Find where the given text appears and provide that cell's center as (x, y) coordinate. 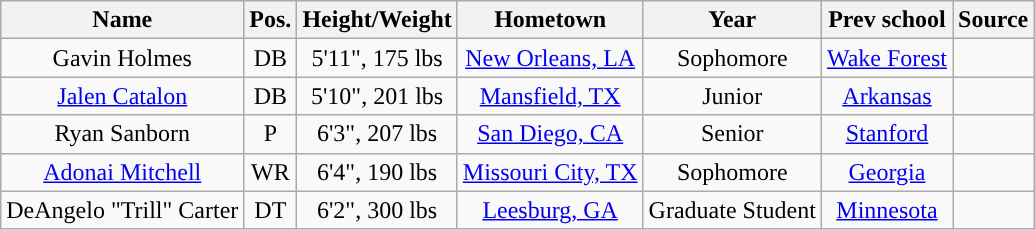
Hometown (550, 20)
Prev school (886, 20)
Jalen Catalon (122, 96)
Mansfield, TX (550, 96)
Minnesota (886, 210)
Adonai Mitchell (122, 172)
5'11", 175 lbs (377, 58)
Junior (732, 96)
Arkansas (886, 96)
DeAngelo "Trill" Carter (122, 210)
Name (122, 20)
Stanford (886, 134)
P (270, 134)
Senior (732, 134)
Pos. (270, 20)
Wake Forest (886, 58)
6'2", 300 lbs (377, 210)
Height/Weight (377, 20)
Leesburg, GA (550, 210)
5'10", 201 lbs (377, 96)
Missouri City, TX (550, 172)
New Orleans, LA (550, 58)
WR (270, 172)
Georgia (886, 172)
San Diego, CA (550, 134)
Ryan Sanborn (122, 134)
6'4", 190 lbs (377, 172)
Year (732, 20)
6'3", 207 lbs (377, 134)
Gavin Holmes (122, 58)
Source (994, 20)
DT (270, 210)
Graduate Student (732, 210)
